Pinpoint the cell where the given text exists, returning its [x, y] midpoint coordinate. 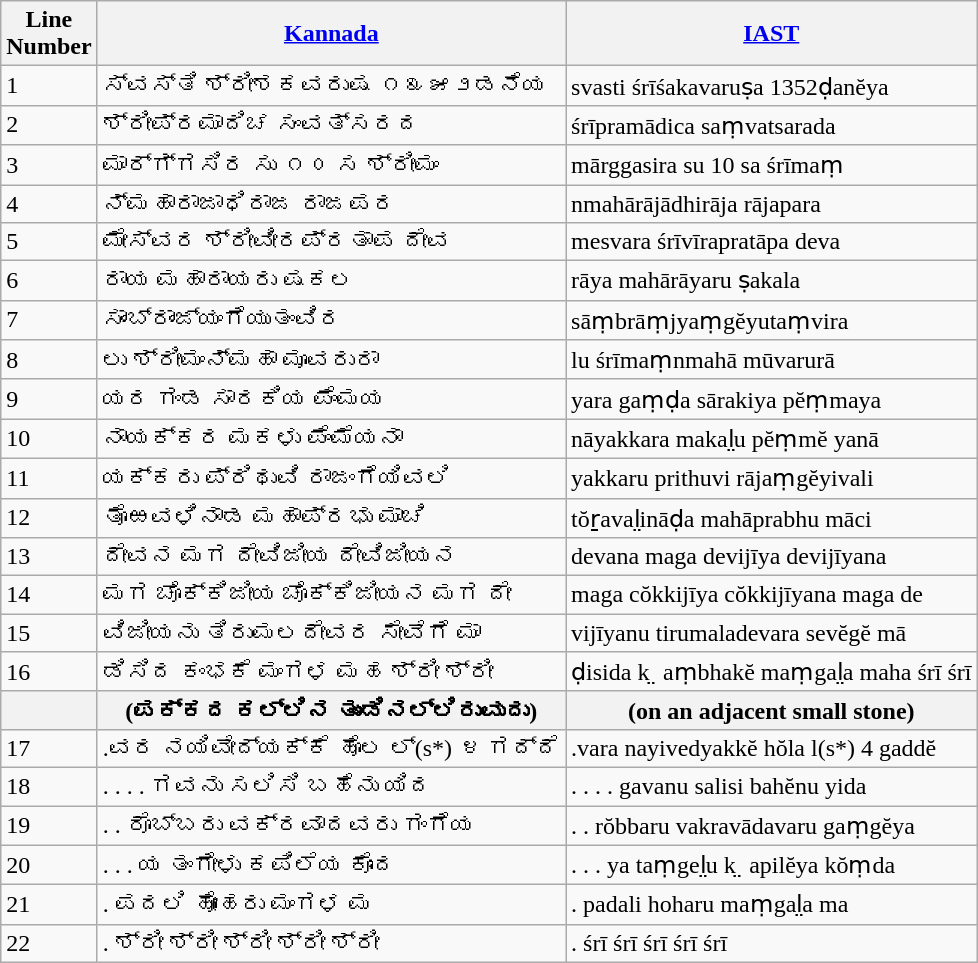
śrīpramādica saṃvatsarada [772, 125]
17 [49, 748]
. . rŏbbaru vakravādavaru gaṃgĕya [772, 826]
ಸಾಂಬ್ರಾಂಜ್ಯಂಗೆಯುತಂವಿರ [331, 320]
ನಾಯಕ್ಕರ ಮಕಳು ಪೆಂಮೆಯನಾ [331, 439]
ಮೇಸ್ವರ ಶ್ರೀವೀರಪ್ರತಾಪ ದೇವ [331, 242]
1 [49, 86]
sāṃbrāṃjyaṃgĕyutaṃvira [772, 320]
3 [49, 165]
nāyakkara makal̤u pĕṃmĕ yanā [772, 439]
(on an adjacent small stone) [772, 710]
14 [49, 595]
8 [49, 360]
ರಾಯ ಮಹಾರಾಯರು ಷಕಲ [331, 281]
. . . ಯ ತಂಗೇಳು ಕಪಿಲೆಯ ಕೊಂದ [331, 865]
. . . . gavanu salisi bahĕnu yida [772, 786]
yakkaru prithuvi rājaṃgĕyivali [772, 478]
ಶ್ರೀಪ್ರಮಾದಿಚ ಸಂವತ್ಸರದ [331, 125]
devana maga devijīya devijīyana [772, 557]
6 [49, 281]
LineNumber [49, 34]
19 [49, 826]
rāya mahārāyaru ṣakala [772, 281]
9 [49, 399]
ḍisida k ̤ aṃbhakĕ maṃgal̤a maha śrī śrī [772, 672]
IAST [772, 34]
vijīyanu tirumaladevara sevĕgĕ mā [772, 633]
. śrī śrī śrī śrī śrī [772, 943]
12 [49, 518]
ಯಕ್ಕರು ಪ್ರಿಥುವಿ ರಾಜಂಗೆಯಿವಲಿ [331, 478]
11 [49, 478]
mesvara śrīvīrapratāpa deva [772, 242]
.ವರ ನಯಿವೇದ್ಯಕ್ಕೆ ಹೊಲ ಲ್(s*) ೪ ಗದ್ದೆ [331, 748]
svasti śrīśakavaruṣa 1352ḍanĕya [772, 86]
21 [49, 905]
(ಪಕ್ಕದ ಕಲ್ಲಿನ ತುಂಡಿನಲ್ಲಿರುವುದು) [331, 710]
mārggasira su 10 sa śrīmaṃ [772, 165]
. . ರೊಬ್ಬರು ವಕ್ರವಾದವರು ಗಂಗೆಯ [331, 826]
13 [49, 557]
20 [49, 865]
ಮಗ ಚೊಕ್ಕಿಜೀಯ ಚೊಕ್ಕಿಜೀಯನ ಮಗ ದೇ [331, 595]
ಲು ಶ್ರೀಮಂನ್ಮಹಾ ಮೂವರುರಾ [331, 360]
15 [49, 633]
ವಿಜೀಯನು ತಿರುಮಲದೇವರ ಸೇವೆಗೆ ಮಾ [331, 633]
maga cŏkkijīya cŏkkijīyana maga de [772, 595]
nmahārājādhirāja rājapara [772, 203]
4 [49, 203]
ಯರ ಗಂಡ ಸಾರಕಿಯ ಪೆಂಮಯ [331, 399]
10 [49, 439]
Kannada [331, 34]
ತೊಱವಳಿನಾಡ ಮಹಾಪ್ರಭು ಮಾಚಿ [331, 518]
ಡಿಸಿದ ಕಂಭಕೆ ಮಂಗಳ ಮಹ ಶ್ರೀ ಶ್ರೀ [331, 672]
yara gaṃḍa sārakiya pĕṃmaya [772, 399]
. ಶ್ರೀ ಶ್ರೀ ಶ್ರೀ ಶ್ರೀ ಶ್ರೀ [331, 943]
ದೇವನ ಮಗ ದೇವಿಜೀಯ ದೇವಿಜೀಯನ [331, 557]
. ಪದಲಿ ಹೋಹರು ಮಂಗಳ ಮ [331, 905]
. padali hoharu maṃgal̤a ma [772, 905]
ಸ್ವಸ್ತಿ ಶ್ರೀಶಕವರುಷ ೧೩೫೨ಡನೆಯ [331, 86]
ನ್ಮಹಾರಾಜಾಧಿರಾಜ ರಾಜಪರ [331, 203]
.vara nayivedyakkĕ hŏla l(s*) 4 gaddĕ [772, 748]
7 [49, 320]
. . . ya taṃgel̤u k ̤ apilĕya kŏṃda [772, 865]
. . . . ಗವನು ಸಲಿಸಿ ಬಹೆನು ಯಿದ [331, 786]
2 [49, 125]
lu śrīmaṃnmahā mūvarurā [772, 360]
22 [49, 943]
tŏṟaval̤ināḍa mahāprabhu māci [772, 518]
ಮಾರ್ಗ್ಗಸಿರ ಸು ೧೦ ಸ ಶ್ರೀಮಂ [331, 165]
18 [49, 786]
5 [49, 242]
16 [49, 672]
